Identify which cell holds the provided text, then report its [X, Y] central coordinate. 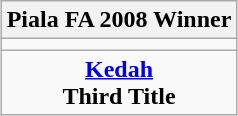
Piala FA 2008 Winner [119, 20]
KedahThird Title [119, 82]
